Extract the [x, y] coordinate from the center of the cell holding the provided text.  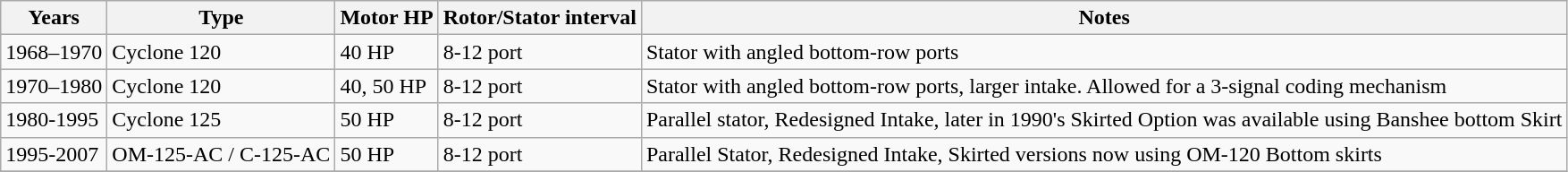
Cyclone 125 [222, 120]
Stator with angled bottom-row ports [1104, 52]
Rotor/Stator interval [540, 18]
Stator with angled bottom-row ports, larger intake. Allowed for a 3-signal coding mechanism [1104, 86]
Notes [1104, 18]
Type [222, 18]
Parallel stator, Redesigned Intake, later in 1990's Skirted Option was available using Banshee bottom Skirt [1104, 120]
OM-125-AC / C-125-AC [222, 154]
1970–1980 [54, 86]
1995-2007 [54, 154]
40 HP [386, 52]
Parallel Stator, Redesigned Intake, Skirted versions now using OM-120 Bottom skirts [1104, 154]
1980-1995 [54, 120]
Motor HP [386, 18]
Years [54, 18]
40, 50 HP [386, 86]
1968–1970 [54, 52]
